Locate the cell with the specified text and output its (x, y) center coordinate. 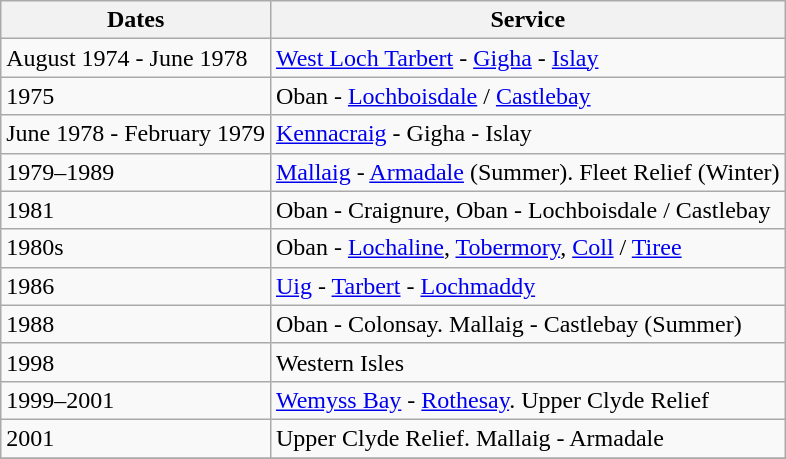
1988 (136, 324)
June 1978 - February 1979 (136, 134)
1998 (136, 362)
1981 (136, 210)
Wemyss Bay - Rothesay. Upper Clyde Relief (528, 400)
1986 (136, 286)
1979–1989 (136, 172)
Upper Clyde Relief. Mallaig - Armadale (528, 438)
West Loch Tarbert - Gigha - Islay (528, 58)
Kennacraig - Gigha - Islay (528, 134)
Uig - Tarbert - Lochmaddy (528, 286)
Service (528, 20)
1980s (136, 248)
Oban - Lochboisdale / Castlebay (528, 96)
1999–2001 (136, 400)
August 1974 - June 1978 (136, 58)
2001 (136, 438)
Western Isles (528, 362)
1975 (136, 96)
Oban - Colonsay. Mallaig - Castlebay (Summer) (528, 324)
Oban - Craignure, Oban - Lochboisdale / Castlebay (528, 210)
Mallaig - Armadale (Summer). Fleet Relief (Winter) (528, 172)
Dates (136, 20)
Oban - Lochaline, Tobermory, Coll / Tiree (528, 248)
